Extract the [x, y] coordinate from the center of the cell holding the provided text.  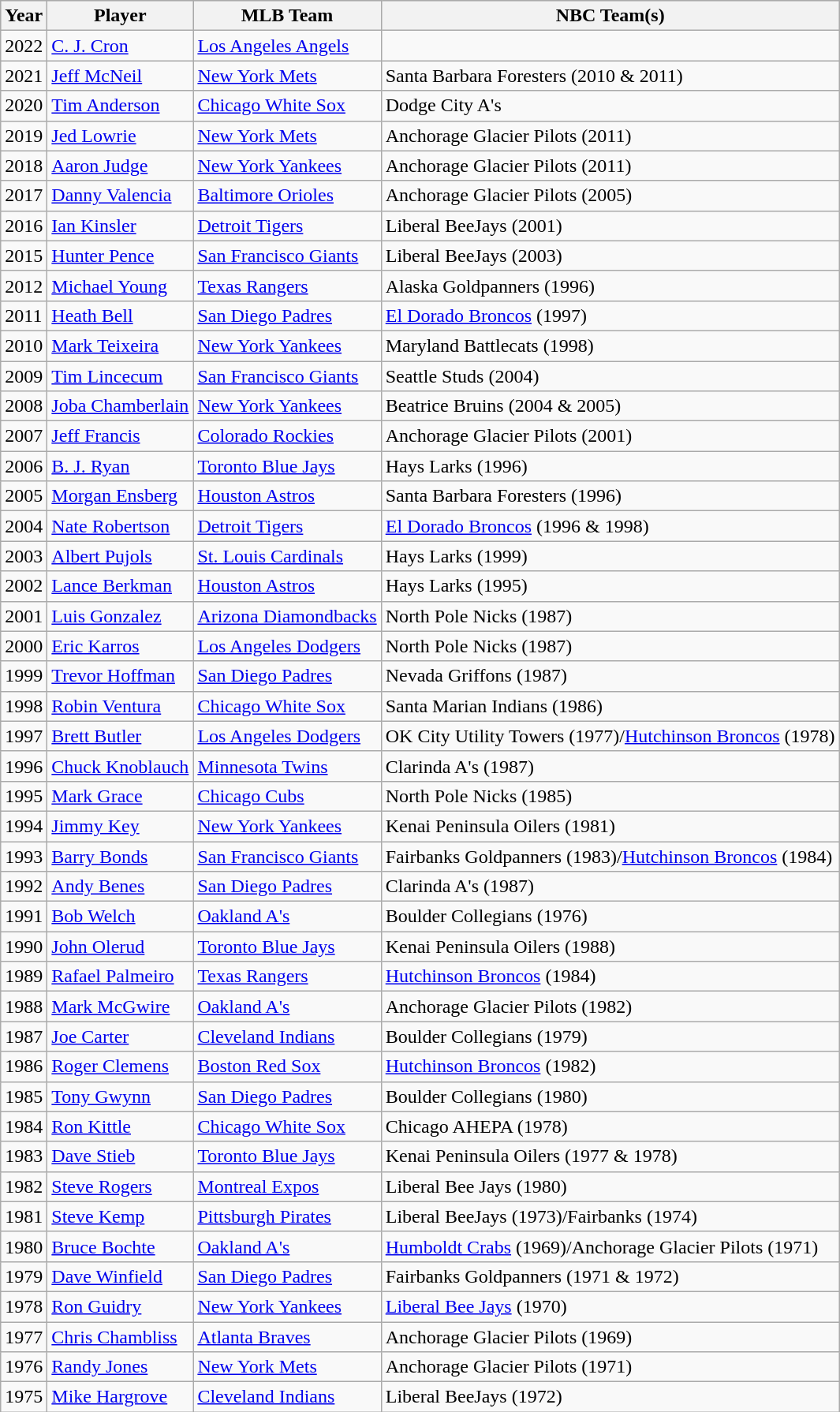
Tim Lincecum [120, 376]
Boulder Collegians (1980) [610, 1096]
Heath Bell [120, 316]
Alaska Goldpanners (1996) [610, 286]
Los Angeles Angels [287, 46]
Bruce Bochte [120, 1246]
1990 [24, 947]
Robin Ventura [120, 706]
2002 [24, 586]
Danny Valencia [120, 196]
Steve Kemp [120, 1216]
1999 [24, 676]
OK City Utility Towers (1977)/Hutchinson Broncos (1978) [610, 736]
Jimmy Key [120, 826]
2004 [24, 526]
Trevor Hoffman [120, 676]
1981 [24, 1216]
1976 [24, 1367]
Lance Berkman [120, 586]
Rafael Palmeiro [120, 977]
Hutchinson Broncos (1984) [610, 977]
Mark Grace [120, 796]
2010 [24, 346]
Mike Hargrove [120, 1397]
1978 [24, 1306]
2011 [24, 316]
Jeff McNeil [120, 76]
Boulder Collegians (1976) [610, 917]
Boulder Collegians (1979) [610, 1037]
2001 [24, 616]
Fairbanks Goldpanners (1983)/Hutchinson Broncos (1984) [610, 856]
2022 [24, 46]
2005 [24, 496]
Kenai Peninsula Oilers (1988) [610, 947]
Dave Stieb [120, 1156]
2021 [24, 76]
2006 [24, 466]
Joba Chamberlain [120, 406]
NBC Team(s) [610, 16]
Boston Red Sox [287, 1066]
Morgan Ensberg [120, 496]
Tim Anderson [120, 106]
Year [24, 16]
Liberal BeeJays (1972) [610, 1397]
Joe Carter [120, 1037]
Nate Robertson [120, 526]
2020 [24, 106]
1991 [24, 917]
Andy Benes [120, 887]
2016 [24, 226]
Colorado Rockies [287, 436]
1985 [24, 1096]
Bob Welch [120, 917]
John Olerud [120, 947]
Fairbanks Goldpanners (1971 & 1972) [610, 1276]
B. J. Ryan [120, 466]
Anchorage Glacier Pilots (2001) [610, 436]
Maryland Battlecats (1998) [610, 346]
Roger Clemens [120, 1066]
Kenai Peninsula Oilers (1981) [610, 826]
Liberal Bee Jays (1980) [610, 1186]
2018 [24, 166]
Montreal Expos [287, 1186]
Santa Marian Indians (1986) [610, 706]
Kenai Peninsula Oilers (1977 & 1978) [610, 1156]
1989 [24, 977]
Chicago Cubs [287, 796]
Aaron Judge [120, 166]
1980 [24, 1246]
Dodge City A's [610, 106]
Ian Kinsler [120, 226]
St. Louis Cardinals [287, 556]
Chicago AHEPA (1978) [610, 1126]
El Dorado Broncos (1997) [610, 316]
1982 [24, 1186]
1992 [24, 887]
1997 [24, 736]
Jed Lowrie [120, 136]
Player [120, 16]
1996 [24, 766]
North Pole Nicks (1985) [610, 796]
Albert Pujols [120, 556]
Arizona Diamondbacks [287, 616]
Pittsburgh Pirates [287, 1216]
Chuck Knoblauch [120, 766]
2007 [24, 436]
Liberal Bee Jays (1970) [610, 1306]
Ron Guidry [120, 1306]
1998 [24, 706]
1987 [24, 1037]
2009 [24, 376]
1979 [24, 1276]
Randy Jones [120, 1367]
Hays Larks (1999) [610, 556]
2015 [24, 256]
Mark McGwire [120, 1007]
2000 [24, 646]
Dave Winfield [120, 1276]
Nevada Griffons (1987) [610, 676]
El Dorado Broncos (1996 & 1998) [610, 526]
Hays Larks (1996) [610, 466]
Seattle Studs (2004) [610, 376]
Anchorage Glacier Pilots (1982) [610, 1007]
1995 [24, 796]
Anchorage Glacier Pilots (1969) [610, 1337]
Mark Teixeira [120, 346]
1993 [24, 856]
Baltimore Orioles [287, 196]
2019 [24, 136]
2003 [24, 556]
1994 [24, 826]
1977 [24, 1337]
Steve Rogers [120, 1186]
Beatrice Bruins (2004 & 2005) [610, 406]
Anchorage Glacier Pilots (2005) [610, 196]
Santa Barbara Foresters (2010 & 2011) [610, 76]
Eric Karros [120, 646]
MLB Team [287, 16]
2017 [24, 196]
Liberal BeeJays (2001) [610, 226]
Hutchinson Broncos (1982) [610, 1066]
Brett Butler [120, 736]
2012 [24, 286]
Chris Chambliss [120, 1337]
Tony Gwynn [120, 1096]
Barry Bonds [120, 856]
Anchorage Glacier Pilots (1971) [610, 1367]
Atlanta Braves [287, 1337]
Jeff Francis [120, 436]
Hays Larks (1995) [610, 586]
Michael Young [120, 286]
Liberal BeeJays (2003) [610, 256]
Humboldt Crabs (1969)/Anchorage Glacier Pilots (1971) [610, 1246]
Liberal BeeJays (1973)/Fairbanks (1974) [610, 1216]
C. J. Cron [120, 46]
1975 [24, 1397]
1984 [24, 1126]
2008 [24, 406]
Luis Gonzalez [120, 616]
1986 [24, 1066]
Hunter Pence [120, 256]
Ron Kittle [120, 1126]
Santa Barbara Foresters (1996) [610, 496]
Minnesota Twins [287, 766]
1983 [24, 1156]
1988 [24, 1007]
